For the text-containing cell, return its midpoint in (X, Y) coordinate format. 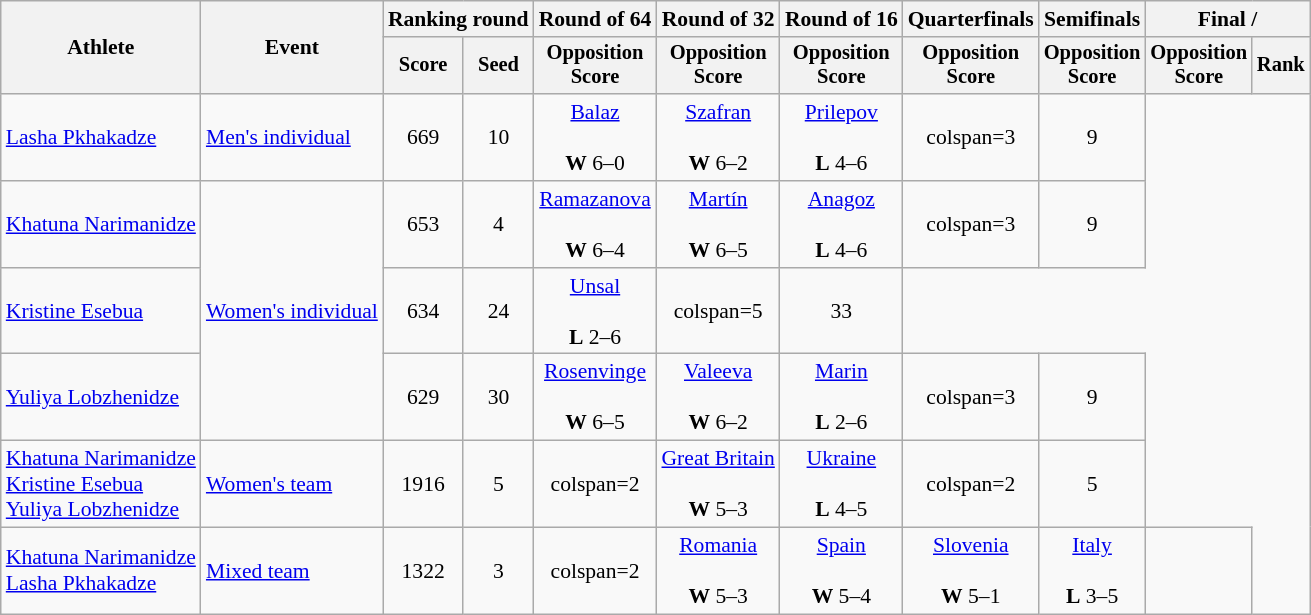
Marin L 2–6 (842, 398)
Semifinals (1092, 19)
BalazW 6–0 (596, 138)
1916 (424, 484)
Round of 32 (718, 19)
Great Britain W 5–3 (718, 484)
669 (424, 138)
Women's individual (292, 311)
Spain W 5–4 (842, 572)
30 (498, 398)
Round of 16 (842, 19)
colspan=5 (718, 312)
SzafranW 6–2 (718, 138)
Romania W 5–3 (718, 572)
Anagoz L 4–6 (842, 224)
Women's team (292, 484)
4 (498, 224)
1322 (424, 572)
ValeevaW 6–2 (718, 398)
10 (498, 138)
3 (498, 572)
Round of 64 (596, 19)
Lasha Pkhakadze (101, 138)
Slovenia W 5–1 (971, 572)
Athlete (101, 48)
Rank (1281, 66)
24 (498, 312)
Unsal L 2–6 (596, 312)
Ramazanova W 6–4 (596, 224)
Score (424, 66)
Quarterfinals (971, 19)
Yuliya Lobzhenidze (101, 398)
Martín W 6–5 (718, 224)
Men's individual (292, 138)
Seed (498, 66)
33 (842, 312)
Khatuna NarimanidzeLasha Pkhakadze (101, 572)
Final / (1227, 19)
Khatuna Narimanidze (101, 224)
Ukraine L 4–5 (842, 484)
Event (292, 48)
653 (424, 224)
RosenvingeW 6–5 (596, 398)
PrilepovL 4–6 (842, 138)
Khatuna NarimanidzeKristine EsebuaYuliya Lobzhenidze (101, 484)
Ranking round (458, 19)
Kristine Esebua (101, 312)
Mixed team (292, 572)
Italy L 3–5 (1092, 572)
629 (424, 398)
634 (424, 312)
